Locate the cell with the specified text and output its [x, y] center coordinate. 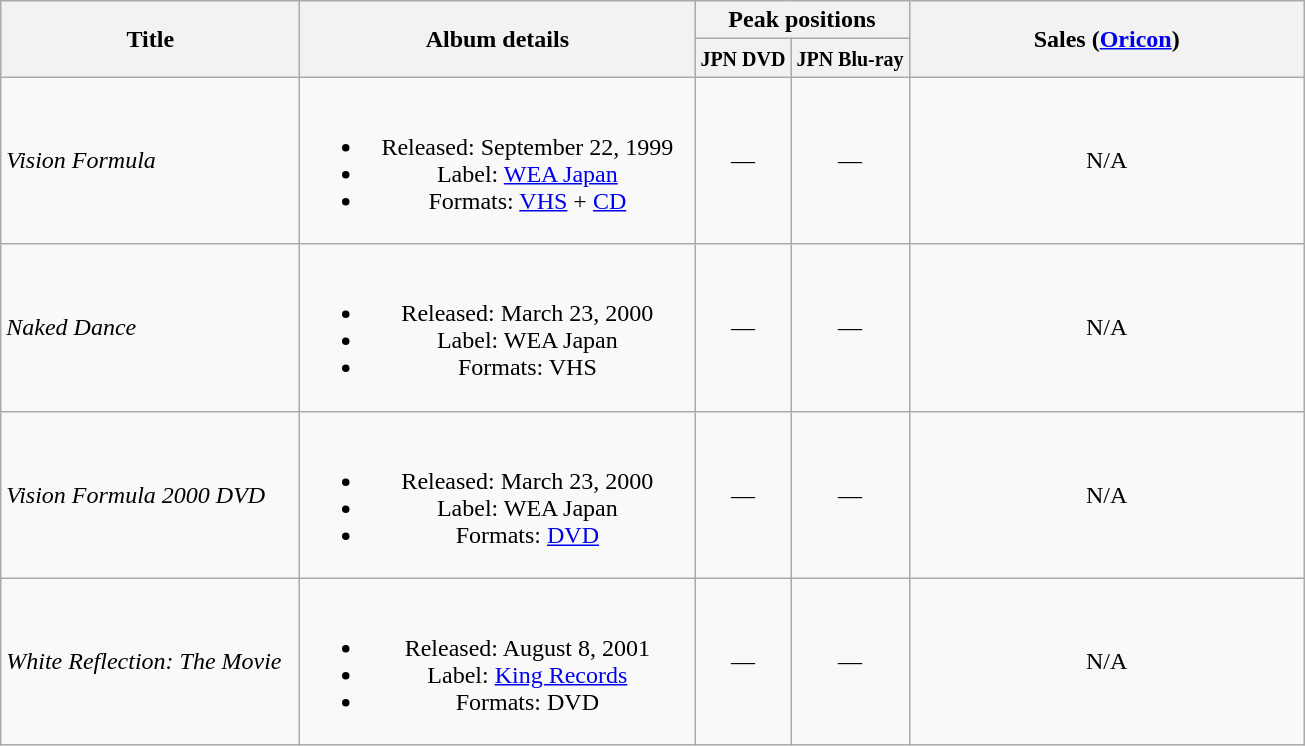
Released: September 22, 1999Label: WEA JapanFormats: VHS + CD [498, 160]
Sales (Oricon) [1106, 39]
JPN Blu-ray [850, 58]
Vision Formula [150, 160]
Released: March 23, 2000Label: WEA JapanFormats: DVD [498, 494]
Album details [498, 39]
JPN DVD [743, 58]
White Reflection: The Movie [150, 662]
Released: March 23, 2000Label: WEA JapanFormats: VHS [498, 328]
Peak positions [802, 20]
Vision Formula 2000 DVD [150, 494]
Title [150, 39]
Released: August 8, 2001Label: King RecordsFormats: DVD [498, 662]
Naked Dance [150, 328]
